Identify which cell holds the provided text, then report its [x, y] central coordinate. 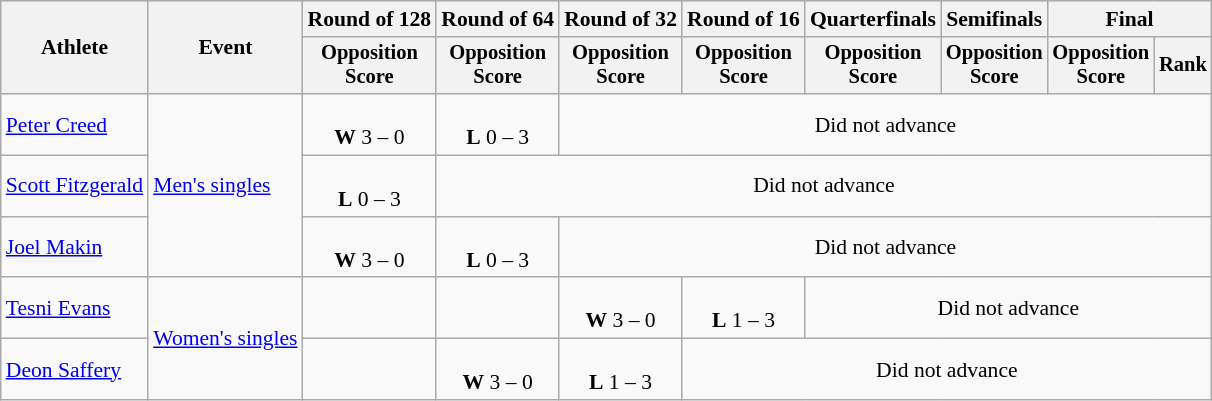
Joel Makin [74, 248]
Peter Creed [74, 124]
Final [1130, 19]
Round of 32 [620, 19]
Round of 16 [744, 19]
Event [225, 48]
Round of 128 [370, 19]
Women's singles [225, 339]
Round of 64 [498, 19]
Tesni Evans [74, 308]
Quarterfinals [873, 19]
Men's singles [225, 186]
Deon Saffery [74, 370]
Athlete [74, 48]
Scott Fitzgerald [74, 186]
Rank [1183, 66]
Semifinals [994, 19]
